Capture the cell that displays the provided text and extract its (X, Y) central coordinate. 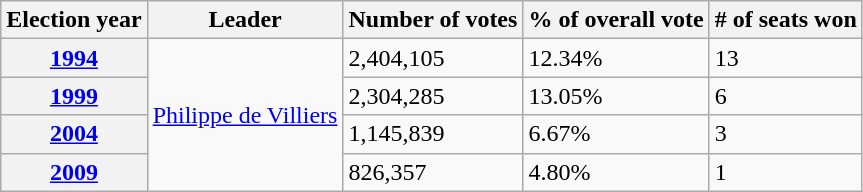
4.80% (616, 172)
6.67% (616, 134)
6 (786, 96)
13.05% (616, 96)
Philippe de Villiers (245, 115)
Leader (245, 20)
1 (786, 172)
Number of votes (433, 20)
1994 (74, 58)
2,304,285 (433, 96)
2004 (74, 134)
% of overall vote (616, 20)
1,145,839 (433, 134)
Election year (74, 20)
# of seats won (786, 20)
2,404,105 (433, 58)
2009 (74, 172)
12.34% (616, 58)
826,357 (433, 172)
3 (786, 134)
1999 (74, 96)
13 (786, 58)
